Locate the cell with the specified text and output its (X, Y) center coordinate. 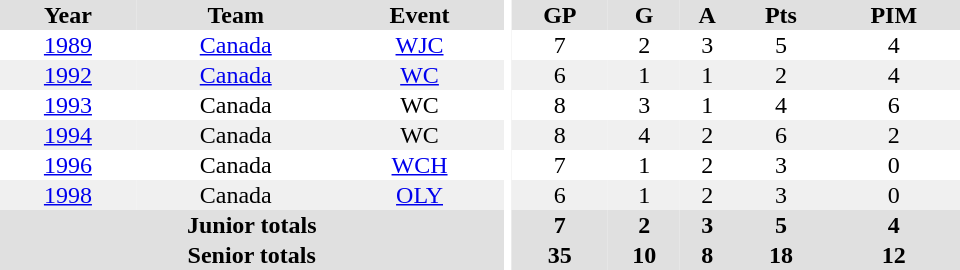
Year (68, 15)
12 (894, 255)
Junior totals (252, 225)
Pts (780, 15)
Event (420, 15)
A (707, 15)
G (644, 15)
Senior totals (252, 255)
WJC (420, 45)
PIM (894, 15)
1994 (68, 135)
1996 (68, 165)
Team (236, 15)
35 (560, 255)
OLY (420, 195)
1992 (68, 75)
1993 (68, 105)
18 (780, 255)
1989 (68, 45)
1998 (68, 195)
10 (644, 255)
GP (560, 15)
WCH (420, 165)
